Locate the cell with the specified text and output its [x, y] center coordinate. 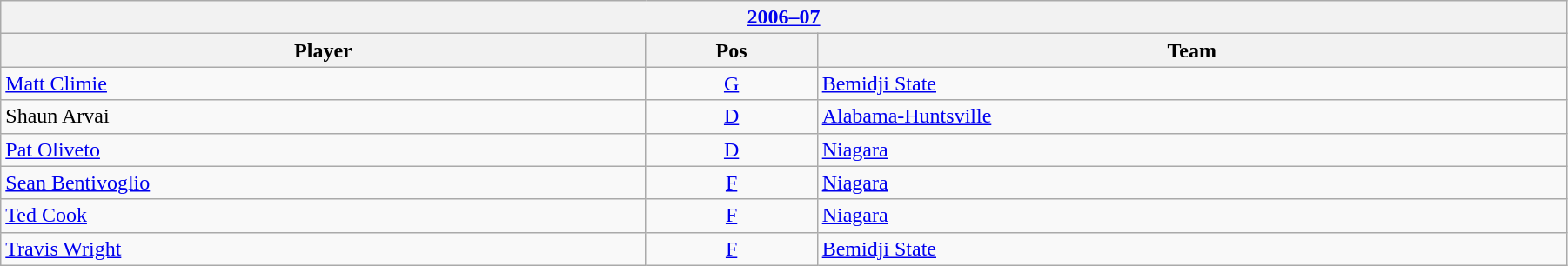
Travis Wright [324, 249]
Pos [731, 50]
Alabama-Huntsville [1192, 116]
2006–07 [784, 17]
Team [1192, 50]
Pat Oliveto [324, 150]
G [731, 83]
Ted Cook [324, 216]
Shaun Arvai [324, 116]
Sean Bentivoglio [324, 183]
Matt Climie [324, 83]
Player [324, 50]
